Find where the given text appears and provide that cell's center as [x, y] coordinate. 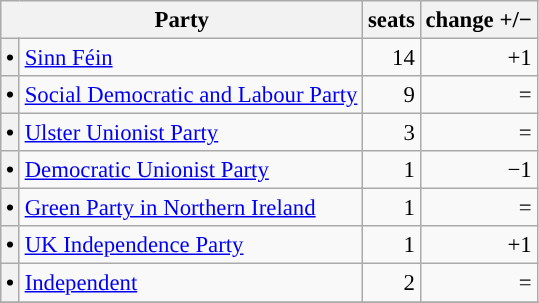
2 [392, 283]
change +/− [478, 20]
Sinn Féin [190, 58]
Green Party in Northern Ireland [190, 208]
Party [182, 20]
14 [392, 58]
Independent [190, 283]
3 [392, 133]
seats [392, 20]
−1 [478, 170]
Social Democratic and Labour Party [190, 95]
UK Independence Party [190, 245]
Democratic Unionist Party [190, 170]
9 [392, 95]
Ulster Unionist Party [190, 133]
